For the text-containing cell, return its midpoint in (X, Y) coordinate format. 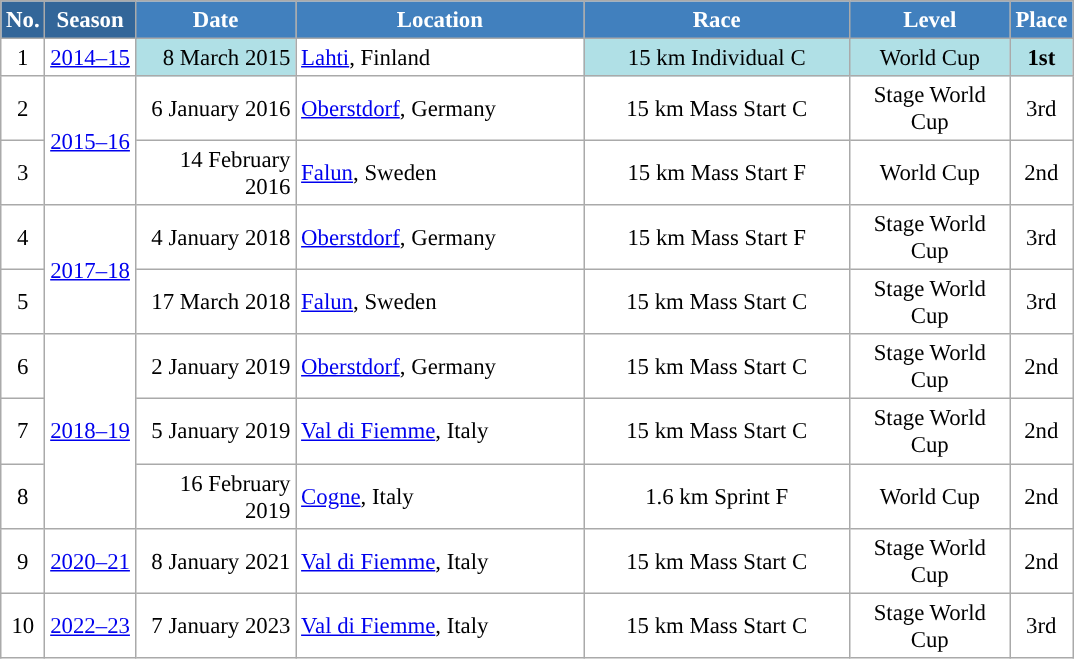
8 (23, 496)
2 January 2019 (216, 366)
Place (1041, 20)
No. (23, 20)
15 km Individual C (717, 58)
Location (440, 20)
1 (23, 58)
2020–21 (90, 560)
2014–15 (90, 58)
Lahti, Finland (440, 58)
10 (23, 626)
2 (23, 108)
6 (23, 366)
1.6 km Sprint F (717, 496)
16 February 2019 (216, 496)
Level (930, 20)
17 March 2018 (216, 302)
8 March 2015 (216, 58)
8 January 2021 (216, 560)
6 January 2016 (216, 108)
14 February 2016 (216, 174)
7 (23, 432)
7 January 2023 (216, 626)
5 (23, 302)
2015–16 (90, 140)
1st (1041, 58)
4 January 2018 (216, 238)
Season (90, 20)
Cogne, Italy (440, 496)
2022–23 (90, 626)
Race (717, 20)
2018–19 (90, 431)
5 January 2019 (216, 432)
2017–18 (90, 270)
4 (23, 238)
3 (23, 174)
9 (23, 560)
Date (216, 20)
